Capture the cell that displays the provided text and extract its [x, y] central coordinate. 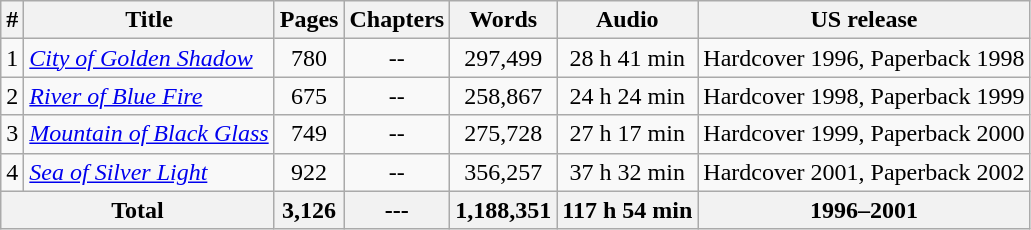
37 h 32 min [628, 172]
Total [138, 210]
675 [309, 96]
# [12, 20]
4 [12, 172]
River of Blue Fire [149, 96]
US release [864, 20]
297,499 [504, 58]
1996–2001 [864, 210]
1,188,351 [504, 210]
Mountain of Black Glass [149, 134]
922 [309, 172]
3 [12, 134]
Hardcover 2001, Paperback 2002 [864, 172]
--- [397, 210]
City of Golden Shadow [149, 58]
2 [12, 96]
1 [12, 58]
Hardcover 1996, Paperback 1998 [864, 58]
Title [149, 20]
28 h 41 min [628, 58]
24 h 24 min [628, 96]
780 [309, 58]
27 h 17 min [628, 134]
Words [504, 20]
Sea of Silver Light [149, 172]
Audio [628, 20]
Hardcover 1998, Paperback 1999 [864, 96]
3,126 [309, 210]
275,728 [504, 134]
Chapters [397, 20]
Hardcover 1999, Paperback 2000 [864, 134]
356,257 [504, 172]
749 [309, 134]
117 h 54 min [628, 210]
258,867 [504, 96]
Pages [309, 20]
